Detect which cell encompasses the target text, then output its (X, Y) center coordinate. 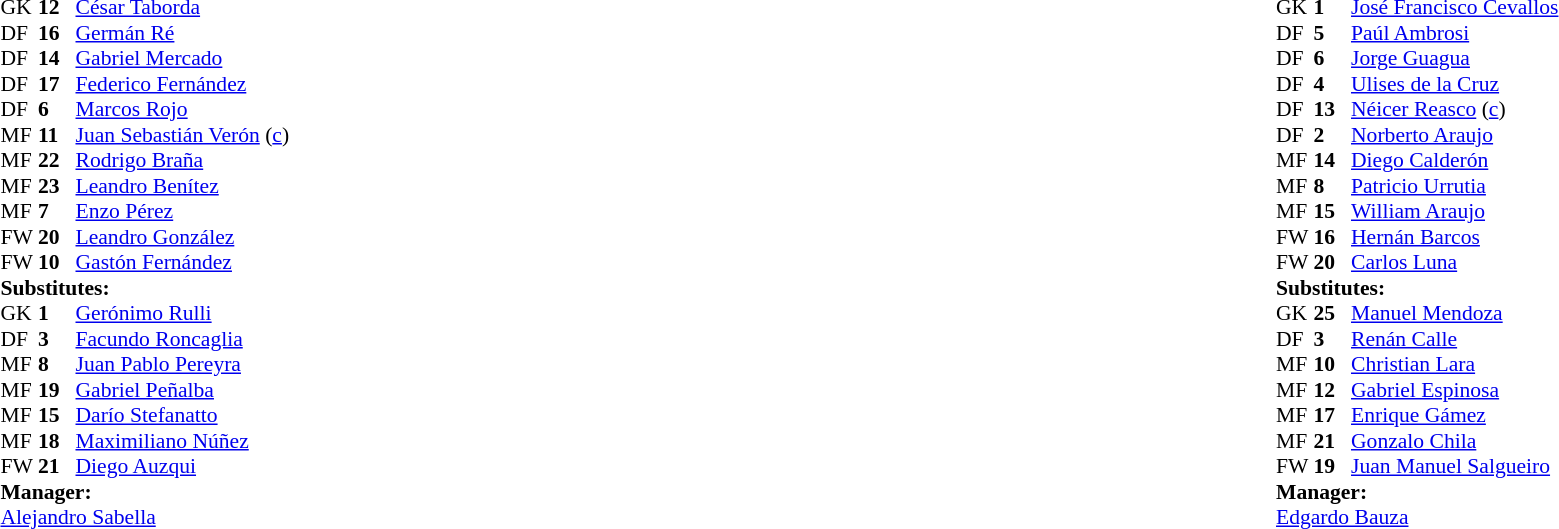
Ulises de la Cruz (1454, 84)
Gastón Fernández (183, 263)
7 (57, 211)
Diego Auzqui (183, 467)
22 (57, 161)
Juan Pablo Pereyra (183, 365)
Darío Stefanatto (183, 415)
4 (1333, 84)
Facundo Roncaglia (183, 339)
William Araujo (1454, 211)
Gabriel Espinosa (1454, 390)
Patricio Urrutia (1454, 186)
Leandro González (183, 237)
Gabriel Peñalba (183, 390)
Marcos Rojo (183, 109)
Diego Calderón (1454, 161)
Rodrigo Braña (183, 161)
Hernán Barcos (1454, 237)
12 (1333, 390)
Paúl Ambrosi (1454, 33)
1 (57, 313)
Manuel Mendoza (1454, 313)
Norberto Araujo (1454, 135)
Renán Calle (1454, 339)
Juan Manuel Salgueiro (1454, 467)
13 (1333, 109)
18 (57, 441)
Jorge Guagua (1454, 59)
5 (1333, 33)
Gonzalo Chila (1454, 441)
Enrique Gámez (1454, 415)
Germán Ré (183, 33)
Maximiliano Núñez (183, 441)
Christian Lara (1454, 365)
Néicer Reasco (c) (1454, 109)
2 (1333, 135)
Federico Fernández (183, 84)
11 (57, 135)
Enzo Pérez (183, 211)
Leandro Benítez (183, 186)
Gabriel Mercado (183, 59)
Gerónimo Rulli (183, 313)
25 (1333, 313)
23 (57, 186)
Juan Sebastián Verón (c) (183, 135)
Carlos Luna (1454, 263)
